Detect which cell encompasses the target text, then output its (X, Y) center coordinate. 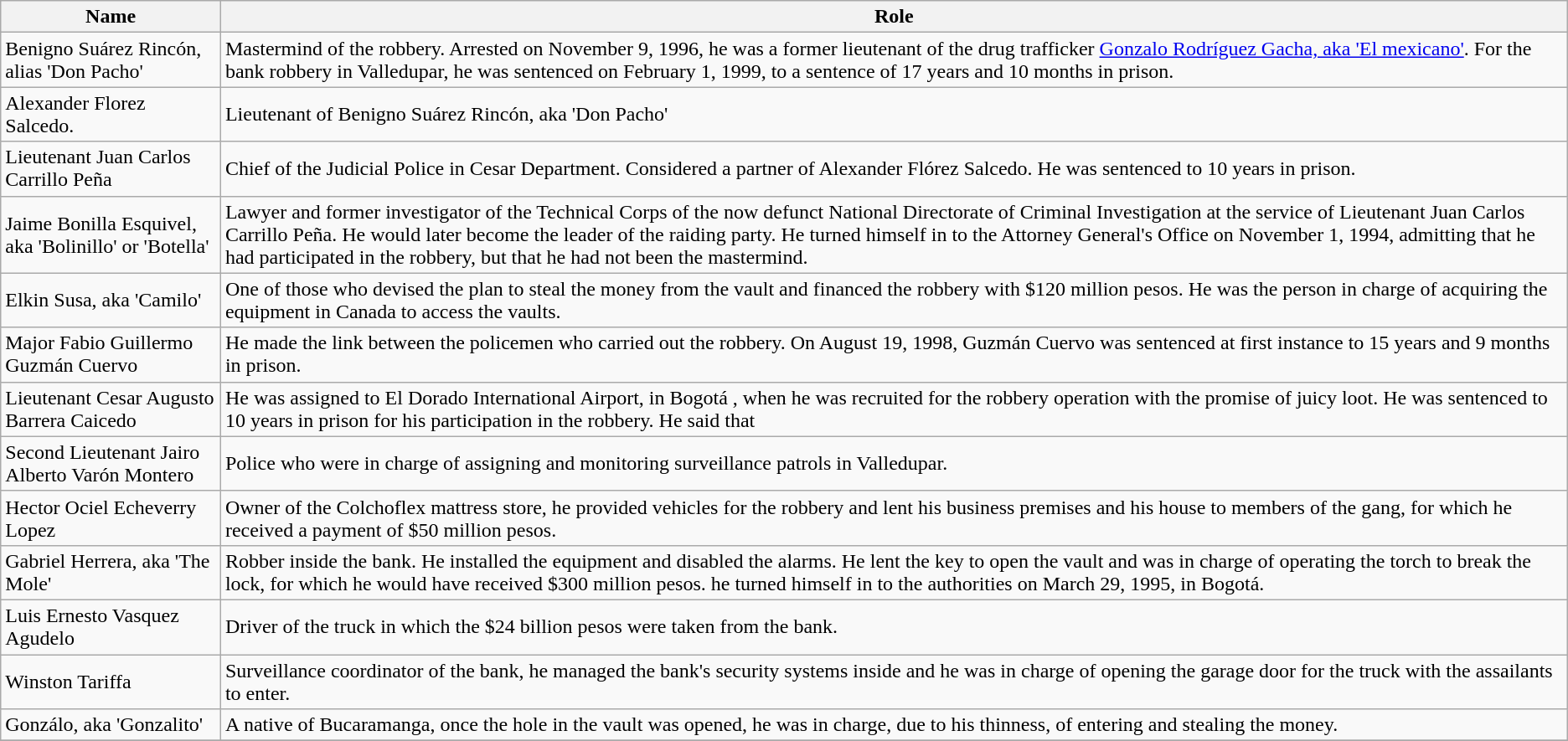
Lieutenant Juan Carlos Carrillo Peña (111, 169)
Driver of the truck in which the $24 billion pesos were taken from the bank. (894, 626)
Second Lieutenant Jairo Alberto Varón Montero (111, 464)
Elkin Susa, aka 'Camilo' (111, 300)
Alexander Florez Salcedo. (111, 114)
Winston Tariffa (111, 682)
Major Fabio Guillermo Guzmán Cuervo (111, 355)
Role (894, 17)
Luis Ernesto Vasquez Agudelo (111, 626)
Chief of the Judicial Police in Cesar Department. Considered a partner of Alexander Flórez Salcedo. He was sentenced to 10 years in prison. (894, 169)
Hector Ociel Echeverry Lopez (111, 517)
Name (111, 17)
A native of Bucaramanga, once the hole in the vault was opened, he was in charge, due to his thinness, of entering and stealing the money. (894, 725)
Benigno Suárez Rincón, alias 'Don Pacho' (111, 60)
Jaime Bonilla Esquivel, aka 'Bolinillo' or 'Botella' (111, 234)
Police who were in charge of assigning and monitoring surveillance patrols in Valledupar. (894, 464)
Gabriel Herrera, aka 'The Mole' (111, 573)
Lieutenant Cesar Augusto Barrera Caicedo (111, 409)
Lieutenant of Benigno Suárez Rincón, aka 'Don Pacho' (894, 114)
Gonzálo, aka 'Gonzalito' (111, 725)
